From the cell containing the given text, extract its center point as [X, Y] coordinate. 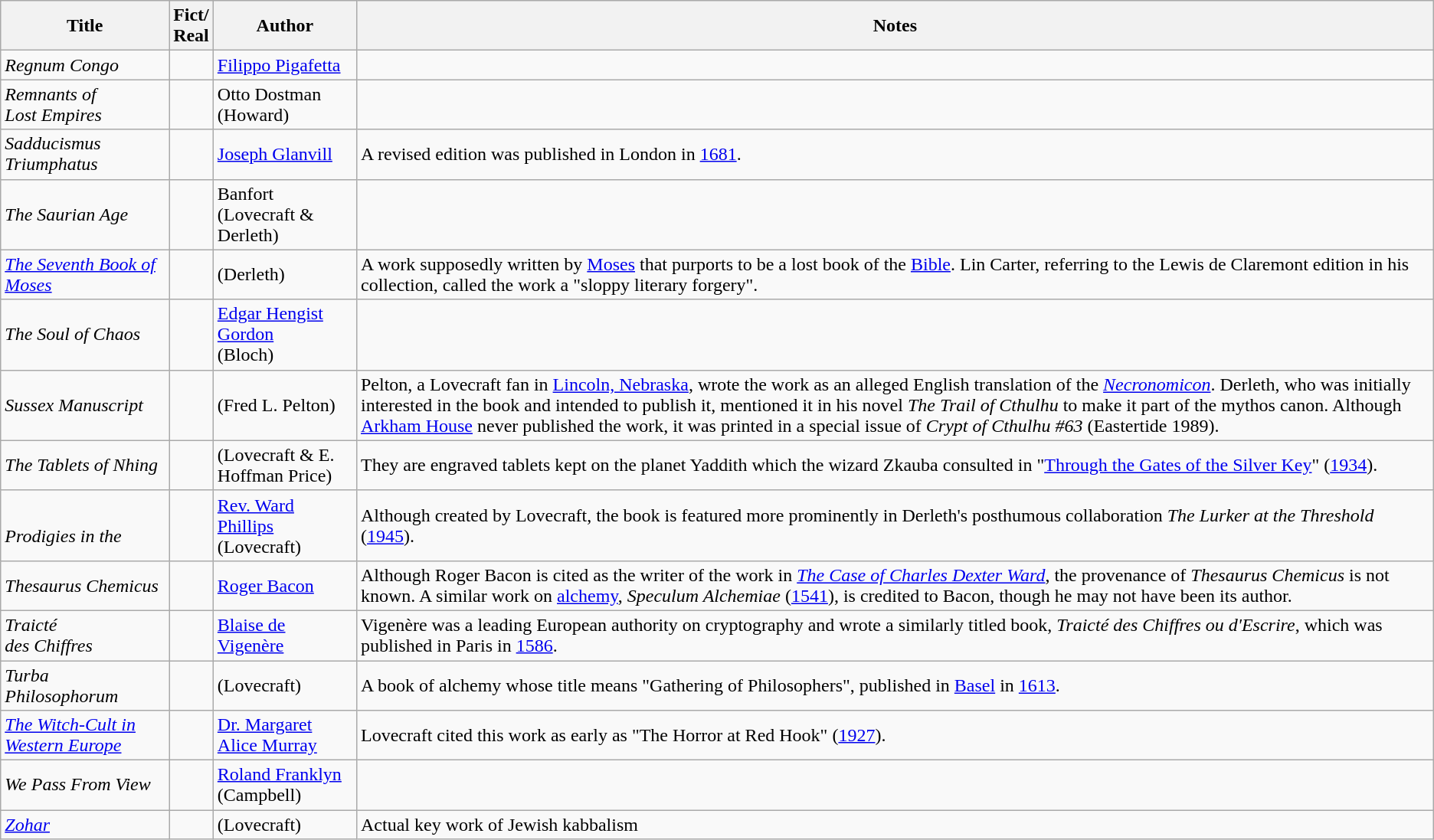
(Fred L. Pelton) [285, 405]
Regnum Congo [85, 65]
Thesaurus Chemicus [85, 585]
Author [285, 26]
Sadducismus Triumphatus [85, 155]
Banfort(Lovecraft & Derleth) [285, 214]
Lovecraft cited this work as early as "The Horror at Red Hook" (1927). [895, 735]
Zohar [85, 825]
Notes [895, 26]
Roland Franklyn (Campbell) [285, 786]
Although created by Lovecraft, the book is featured more prominently in Derleth's posthumous collaboration The Lurker at the Threshold (1945). [895, 525]
The Soul of Chaos [85, 335]
Actual key work of Jewish kabbalism [895, 825]
Otto Dostman(Howard) [285, 104]
Dr. Margaret Alice Murray [285, 735]
A revised edition was published in London in 1681. [895, 155]
They are engraved tablets kept on the planet Yaddith which the wizard Zkauba consulted in "Through the Gates of the Silver Key" (1934). [895, 466]
Prodigies in the [85, 525]
The Witch-Cult in Western Europe [85, 735]
Remnants ofLost Empires [85, 104]
Blaise de Vigenère [285, 636]
(Lovecraft & E. Hoffman Price) [285, 466]
The Tablets of Nhing [85, 466]
Rev. Ward Phillips(Lovecraft) [285, 525]
Roger Bacon [285, 585]
The Seventh Book of Moses [85, 274]
We Pass From View [85, 786]
Title [85, 26]
Filippo Pigafetta [285, 65]
A book of alchemy whose title means "Gathering of Philosophers", published in Basel in 1613. [895, 685]
Turba Philosophorum [85, 685]
(Derleth) [285, 274]
Joseph Glanvill [285, 155]
Sussex Manuscript [85, 405]
Traictédes Chiffres [85, 636]
Edgar Hengist Gordon(Bloch) [285, 335]
The Saurian Age [85, 214]
Fict/Real [192, 26]
